Return (X, Y) of the center of cell containing provided text 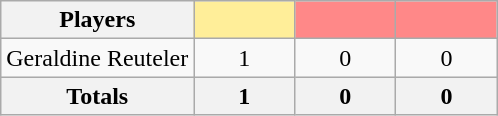
Geraldine Reuteler (98, 58)
Totals (98, 96)
Players (98, 20)
